Determine the [X, Y] coordinate at the center of the cell enclosing the given text.  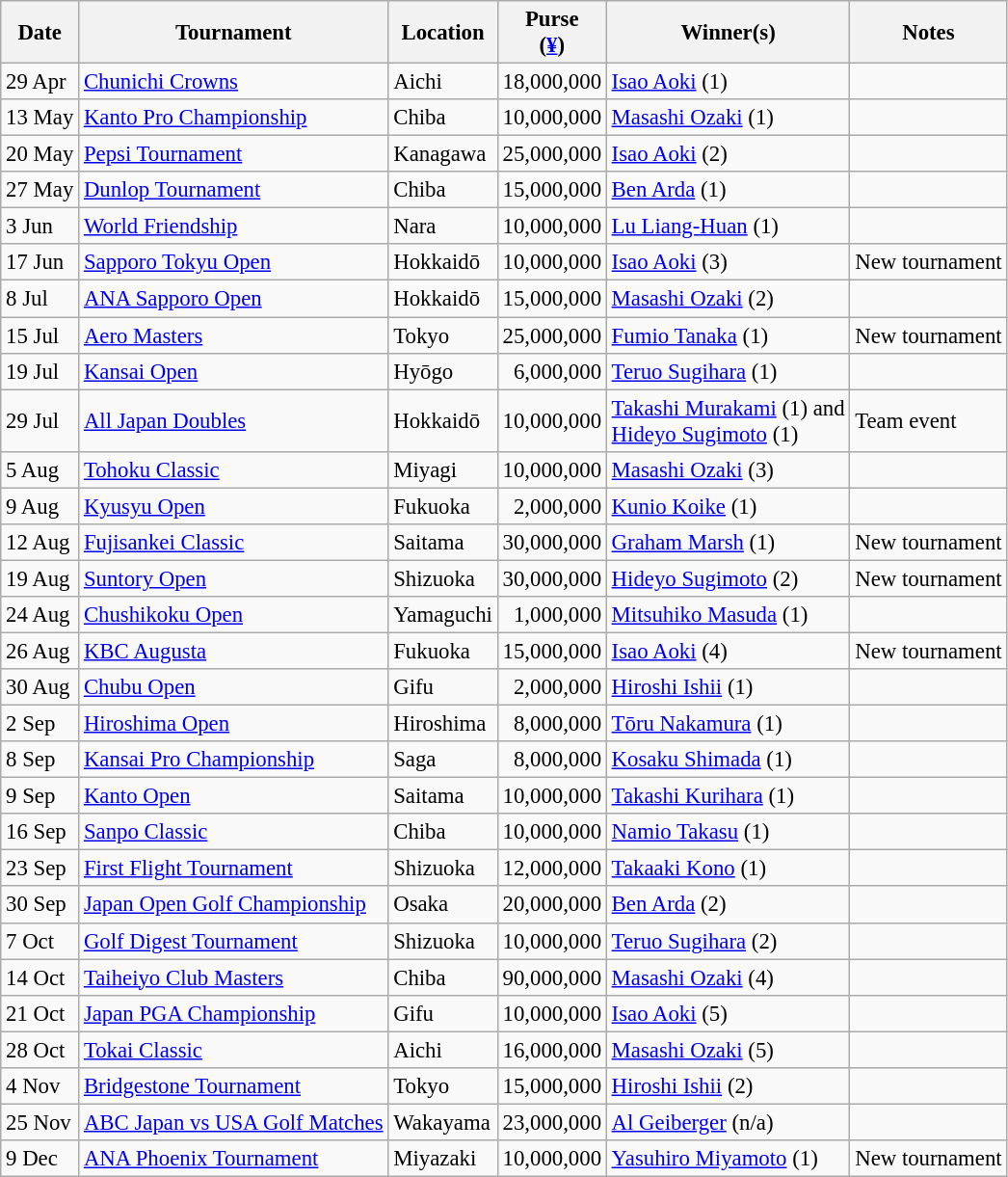
12,000,000 [551, 869]
Isao Aoki (4) [729, 651]
Bridgestone Tournament [233, 1086]
ANA Sapporo Open [233, 299]
Isao Aoki (2) [729, 154]
Golf Digest Tournament [233, 941]
Nara [443, 227]
Kosaku Shimada (1) [729, 760]
16 Sep [40, 832]
Wakayama [443, 1122]
Hiroshima [443, 724]
28 Oct [40, 1050]
Kanto Open [233, 796]
Isao Aoki (1) [729, 82]
Chushikoku Open [233, 615]
29 Apr [40, 82]
Kyusyu Open [233, 506]
KBC Augusta [233, 651]
Miyagi [443, 469]
World Friendship [233, 227]
Hiroshima Open [233, 724]
Teruo Sugihara (1) [729, 371]
Hyōgo [443, 371]
Date [40, 33]
Kanagawa [443, 154]
First Flight Tournament [233, 869]
Chubu Open [233, 687]
Kansai Open [233, 371]
Notes [929, 33]
18,000,000 [551, 82]
Location [443, 33]
Tournament [233, 33]
Chunichi Crowns [233, 82]
Tōru Nakamura (1) [729, 724]
Masashi Ozaki (2) [729, 299]
Miyazaki [443, 1159]
20,000,000 [551, 905]
Pepsi Tournament [233, 154]
1,000,000 [551, 615]
8 Jul [40, 299]
Winner(s) [729, 33]
Sanpo Classic [233, 832]
19 Aug [40, 578]
Isao Aoki (3) [729, 263]
5 Aug [40, 469]
30 Sep [40, 905]
Yasuhiro Miyamoto (1) [729, 1159]
Saga [443, 760]
16,000,000 [551, 1050]
Graham Marsh (1) [729, 543]
Masashi Ozaki (3) [729, 469]
24 Aug [40, 615]
Masashi Ozaki (4) [729, 977]
Dunlop Tournament [233, 190]
26 Aug [40, 651]
13 May [40, 118]
Team event [929, 420]
Hideyo Sugimoto (2) [729, 578]
4 Nov [40, 1086]
Mitsuhiko Masuda (1) [729, 615]
Teruo Sugihara (2) [729, 941]
12 Aug [40, 543]
14 Oct [40, 977]
Hiroshi Ishii (1) [729, 687]
Lu Liang-Huan (1) [729, 227]
21 Oct [40, 1013]
9 Sep [40, 796]
Tokai Classic [233, 1050]
Osaka [443, 905]
Japan PGA Championship [233, 1013]
Hiroshi Ishii (2) [729, 1086]
30 Aug [40, 687]
Al Geiberger (n/a) [729, 1122]
Takaaki Kono (1) [729, 869]
29 Jul [40, 420]
25 Nov [40, 1122]
20 May [40, 154]
23,000,000 [551, 1122]
9 Dec [40, 1159]
Purse(¥) [551, 33]
Sapporo Tokyu Open [233, 263]
Takashi Kurihara (1) [729, 796]
17 Jun [40, 263]
6,000,000 [551, 371]
15 Jul [40, 335]
Suntory Open [233, 578]
3 Jun [40, 227]
Masashi Ozaki (5) [729, 1050]
Tohoku Classic [233, 469]
Aero Masters [233, 335]
Ben Arda (2) [729, 905]
90,000,000 [551, 977]
8 Sep [40, 760]
Isao Aoki (5) [729, 1013]
19 Jul [40, 371]
Takashi Murakami (1) and Hideyo Sugimoto (1) [729, 420]
All Japan Doubles [233, 420]
Yamaguchi [443, 615]
ANA Phoenix Tournament [233, 1159]
7 Oct [40, 941]
Kunio Koike (1) [729, 506]
9 Aug [40, 506]
27 May [40, 190]
Kansai Pro Championship [233, 760]
2 Sep [40, 724]
ABC Japan vs USA Golf Matches [233, 1122]
Namio Takasu (1) [729, 832]
Kanto Pro Championship [233, 118]
Masashi Ozaki (1) [729, 118]
Fumio Tanaka (1) [729, 335]
Japan Open Golf Championship [233, 905]
Taiheiyo Club Masters [233, 977]
Fujisankei Classic [233, 543]
Ben Arda (1) [729, 190]
23 Sep [40, 869]
